Return [x, y] of the center of cell containing provided text 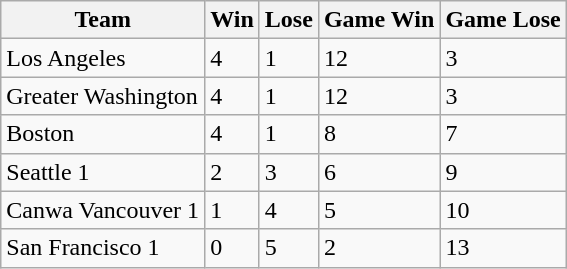
7 [503, 134]
Seattle 1 [103, 172]
8 [379, 134]
6 [379, 172]
13 [503, 248]
Game Lose [503, 20]
Game Win [379, 20]
Greater Washington [103, 96]
9 [503, 172]
10 [503, 210]
San Francisco 1 [103, 248]
Los Angeles [103, 58]
Canwa Vancouver 1 [103, 210]
Boston [103, 134]
Team [103, 20]
Win [232, 20]
0 [232, 248]
Lose [288, 20]
